Detect which cell encompasses the target text, then output its [X, Y] center coordinate. 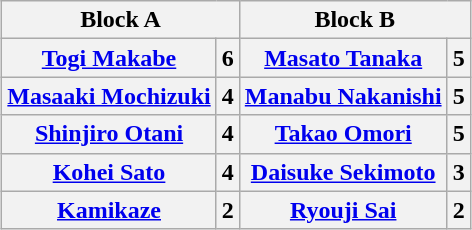
Manabu Nakanishi [343, 96]
Togi Makabe [109, 58]
Masaaki Mochizuki [109, 96]
Ryouji Sai [343, 210]
Block A [120, 20]
Takao Omori [343, 134]
3 [458, 172]
Shinjiro Otani [109, 134]
Masato Tanaka [343, 58]
Kohei Sato [109, 172]
6 [228, 58]
Kamikaze [109, 210]
Block B [354, 20]
Daisuke Sekimoto [343, 172]
